Search for the cell housing the specified text and yield its (X, Y) center coordinate. 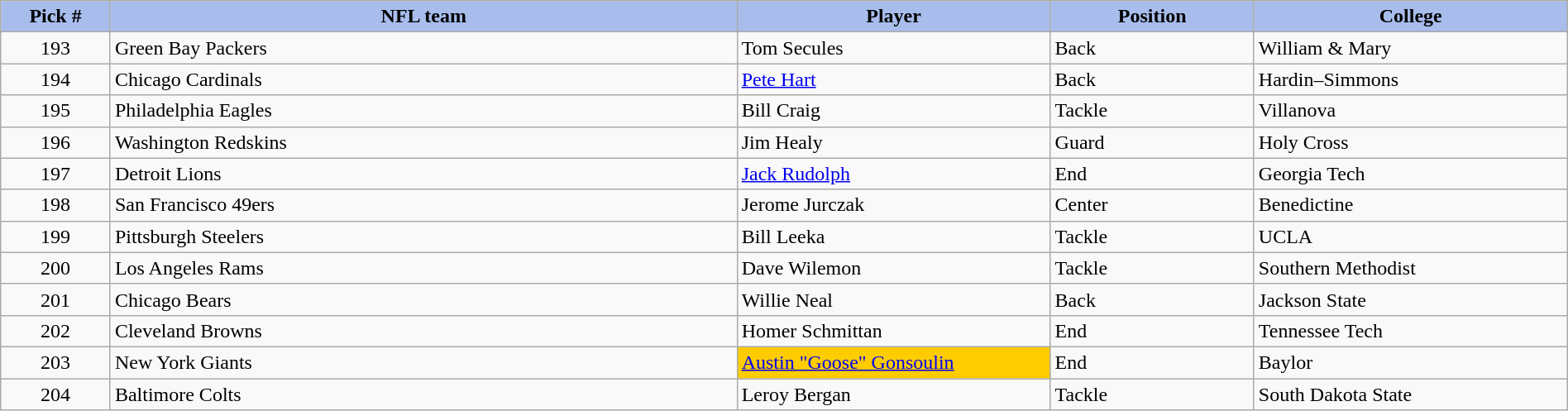
194 (56, 79)
San Francisco 49ers (423, 205)
202 (56, 331)
Center (1152, 205)
Los Angeles Rams (423, 268)
Holy Cross (1411, 142)
Baltimore Colts (423, 394)
Guard (1152, 142)
Position (1152, 17)
Jack Rudolph (893, 174)
203 (56, 362)
South Dakota State (1411, 394)
Detroit Lions (423, 174)
College (1411, 17)
Bill Leeka (893, 237)
Chicago Bears (423, 299)
Villanova (1411, 111)
UCLA (1411, 237)
Georgia Tech (1411, 174)
Dave Wilemon (893, 268)
Baylor (1411, 362)
Tom Secules (893, 48)
Jackson State (1411, 299)
NFL team (423, 17)
Southern Methodist (1411, 268)
Leroy Bergan (893, 394)
Austin "Goose" Gonsoulin (893, 362)
Green Bay Packers (423, 48)
Pittsburgh Steelers (423, 237)
Pick # (56, 17)
197 (56, 174)
Pete Hart (893, 79)
New York Giants (423, 362)
201 (56, 299)
193 (56, 48)
Player (893, 17)
Bill Craig (893, 111)
Tennessee Tech (1411, 331)
200 (56, 268)
Hardin–Simmons (1411, 79)
196 (56, 142)
Jim Healy (893, 142)
Jerome Jurczak (893, 205)
195 (56, 111)
Willie Neal (893, 299)
204 (56, 394)
198 (56, 205)
Cleveland Browns (423, 331)
Philadelphia Eagles (423, 111)
Washington Redskins (423, 142)
William & Mary (1411, 48)
199 (56, 237)
Benedictine (1411, 205)
Chicago Cardinals (423, 79)
Homer Schmittan (893, 331)
